Provide the [x, y] coordinate of the cell's center where the given text is located.  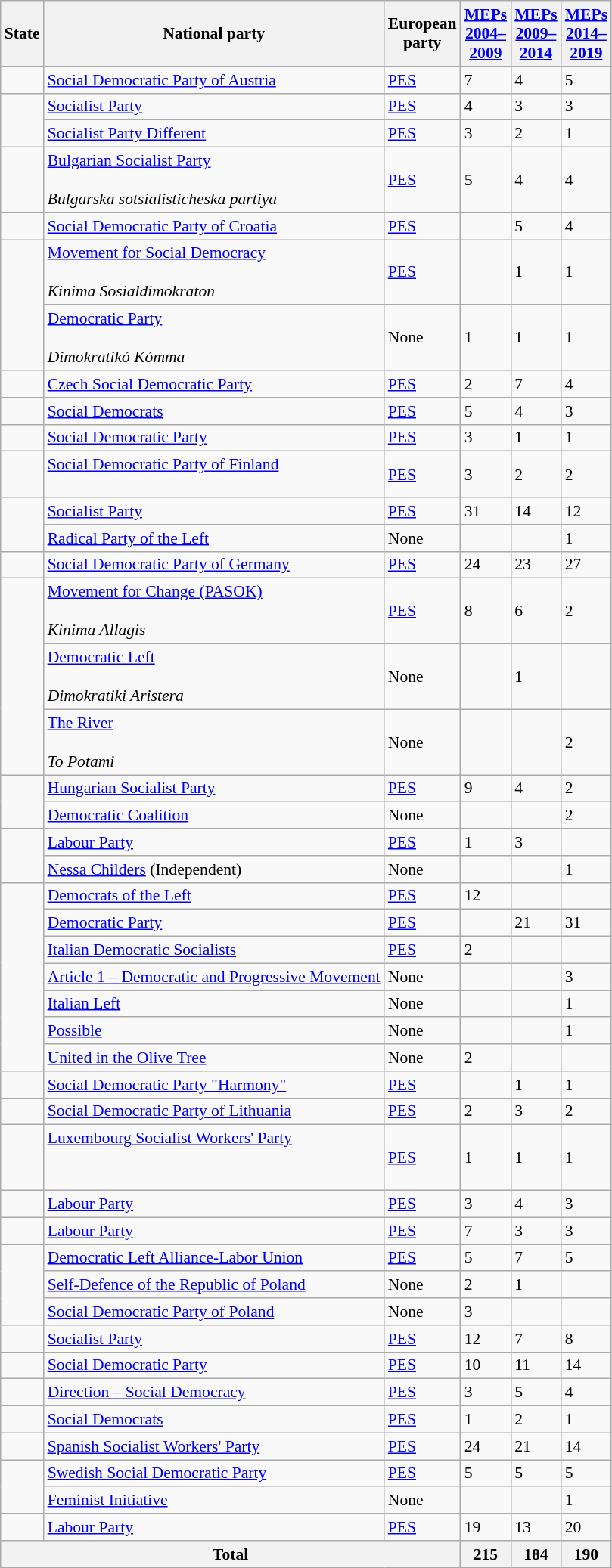
Movement for Social DemocracyKinima Sosialdimokraton [214, 272]
MEPs2004–2009 [486, 33]
Radical Party of the Left [214, 538]
215 [486, 1554]
Czech Social Democratic Party [214, 384]
Total [231, 1554]
Democratic Coalition [214, 816]
27 [586, 565]
Hungarian Socialist Party [214, 789]
11 [536, 1365]
Bulgarian Socialist PartyBulgarska sotsialisticheska partiya [214, 180]
Social Democratic Party of Lithuania [214, 1111]
Italian Left [214, 1004]
State [23, 33]
Democratic LeftDimokratiki Aristera [214, 677]
Self-Defence of the Republic of Poland [214, 1285]
United in the Olive Tree [214, 1058]
184 [536, 1554]
13 [536, 1527]
Article 1 – Democratic and Progressive Movement [214, 977]
Direction – Social Democracy [214, 1393]
Social Democratic Party of Poland [214, 1312]
19 [486, 1527]
Democratic Party [214, 923]
The RiverTo Potami [214, 742]
Social Democratic Party of Finland [214, 475]
6 [536, 611]
Luxembourg Socialist Workers' Party [214, 1158]
Europeanparty [422, 33]
Italian Democratic Socialists [214, 950]
Social Democratic Party of Austria [214, 80]
Swedish Social Democratic Party [214, 1473]
10 [486, 1365]
MEPs2009–2014 [536, 33]
23 [536, 565]
Democratic Left Alliance-Labor Union [214, 1258]
190 [586, 1554]
MEPs2014–2019 [586, 33]
Democratic PartyDimokratikó Kómma [214, 339]
Democrats of the Left [214, 896]
20 [586, 1527]
Social Democratic Party of Germany [214, 565]
Feminist Initiative [214, 1501]
Socialist Party Different [214, 134]
Movement for Change (PASOK)Kinima Allagis [214, 611]
Nessa Childers (Independent) [214, 869]
National party [214, 33]
9 [486, 789]
Possible [214, 1031]
Social Democratic Party of Croatia [214, 226]
Spanish Socialist Workers' Party [214, 1446]
Social Democratic Party "Harmony" [214, 1085]
